Return the (X, Y) coordinate for the center point of the cell that contains the specified text.  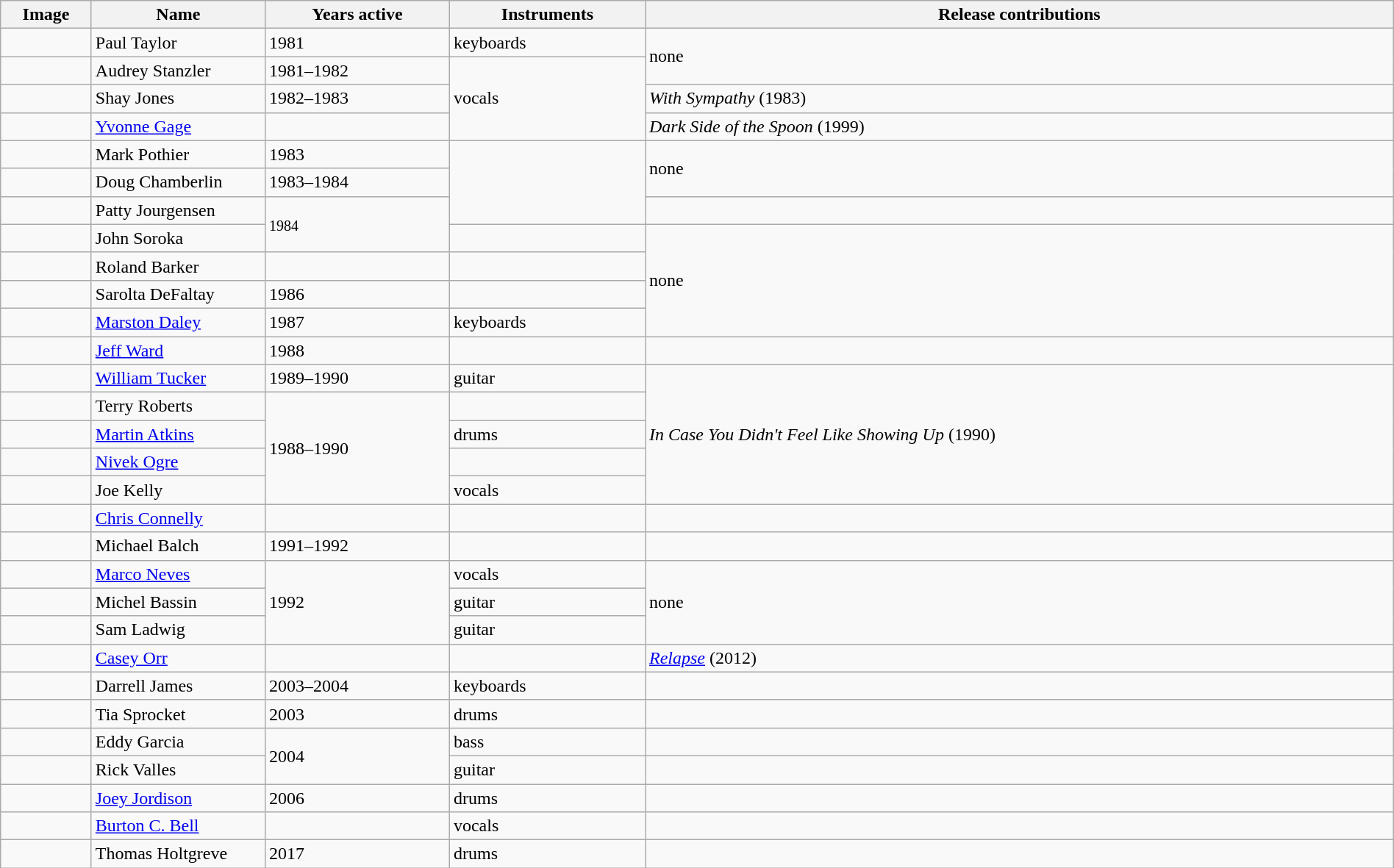
Years active (357, 15)
1988–1990 (357, 448)
In Case You Didn't Feel Like Showing Up (1990) (1020, 434)
1992 (357, 602)
John Soroka (178, 238)
Instruments (547, 15)
1981 (357, 43)
1988 (357, 351)
Marco Neves (178, 574)
Tia Sprocket (178, 714)
1984 (357, 224)
Mark Pothier (178, 154)
With Sympathy (1983) (1020, 98)
1983–1984 (357, 182)
Audrey Stanzler (178, 71)
Relapse (2012) (1020, 658)
Doug Chamberlin (178, 182)
Sarolta DeFaltay (178, 294)
Roland Barker (178, 266)
1986 (357, 294)
Nivek Ogre (178, 462)
2003 (357, 714)
Rick Valles (178, 770)
Joey Jordison (178, 797)
2004 (357, 756)
Sam Ladwig (178, 630)
1981–1982 (357, 71)
Martin Atkins (178, 434)
2017 (357, 854)
Terry Roberts (178, 406)
Shay Jones (178, 98)
Release contributions (1020, 15)
Casey Orr (178, 658)
Marston Daley (178, 322)
William Tucker (178, 379)
1989–1990 (357, 379)
Eddy Garcia (178, 742)
Yvonne Gage (178, 126)
Jeff Ward (178, 351)
Darrell James (178, 686)
1983 (357, 154)
1987 (357, 322)
1982–1983 (357, 98)
Chris Connelly (178, 518)
bass (547, 742)
Dark Side of the Spoon (1999) (1020, 126)
2006 (357, 797)
Thomas Holtgreve (178, 854)
Michael Balch (178, 546)
Paul Taylor (178, 43)
Joe Kelly (178, 490)
Name (178, 15)
Michel Bassin (178, 602)
2003–2004 (357, 686)
Patty Jourgensen (178, 210)
Image (46, 15)
1991–1992 (357, 546)
Burton C. Bell (178, 826)
